Locate the cell with the specified text and output its (X, Y) center coordinate. 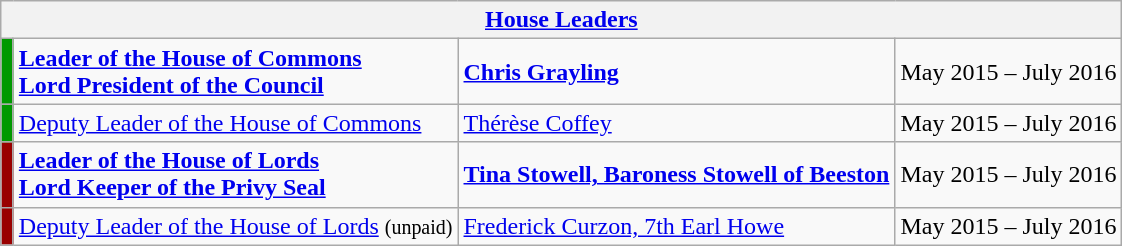
Frederick Curzon, 7th Earl Howe (676, 226)
Tina Stowell, Baroness Stowell of Beeston (676, 174)
Chris Grayling (676, 72)
Deputy Leader of the House of Lords (unpaid) (236, 226)
Leader of the House of CommonsLord President of the Council (236, 72)
Thérèse Coffey (676, 123)
Deputy Leader of the House of Commons (236, 123)
Leader of the House of LordsLord Keeper of the Privy Seal (236, 174)
House Leaders (562, 20)
